Return (X, Y) of the center of cell containing provided text 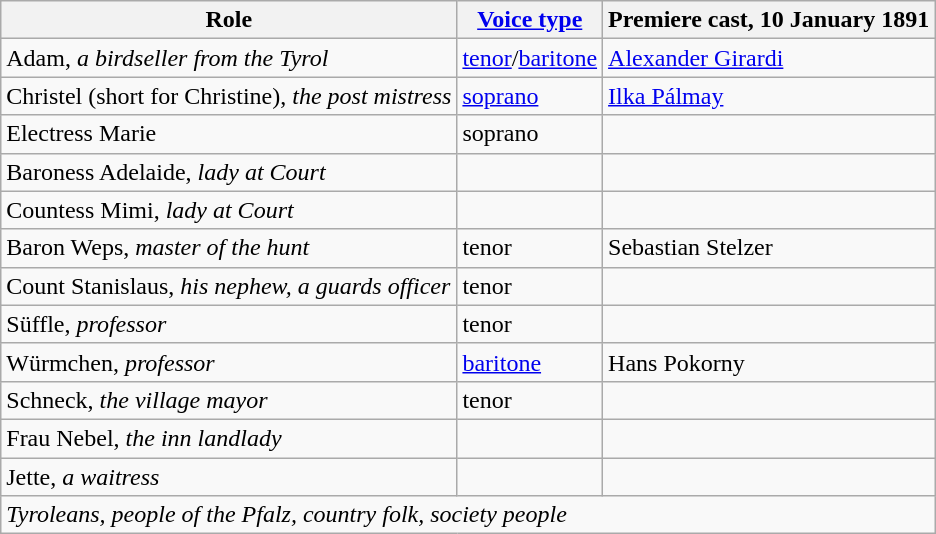
Frau Nebel, the inn landlady (229, 438)
Baroness Adelaide, lady at Court (229, 172)
Jette, a waitress (229, 477)
Electress Marie (229, 134)
tenor/baritone (530, 58)
Voice type (530, 20)
Süffle, professor (229, 324)
Schneck, the village mayor (229, 400)
Count Stanislaus, his nephew, a guards officer (229, 286)
Alexander Girardi (769, 58)
Role (229, 20)
Baron Weps, master of the hunt (229, 248)
Hans Pokorny (769, 362)
Würmchen, professor (229, 362)
Sebastian Stelzer (769, 248)
Tyroleans, people of the Pfalz, country folk, society people (468, 515)
Christel (short for Christine), the post mistress (229, 96)
Premiere cast, 10 January 1891 (769, 20)
Adam, a birdseller from the Tyrol (229, 58)
baritone (530, 362)
Ilka Pálmay (769, 96)
Countess Mimi, lady at Court (229, 210)
